Output the [x, y] coordinate of the center of the cell containing the given text.  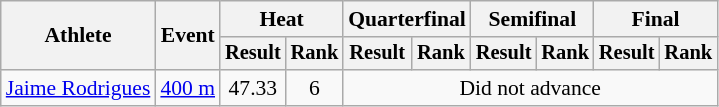
Did not advance [530, 88]
6 [315, 88]
47.33 [253, 88]
Final [656, 19]
Athlete [78, 36]
Jaime Rodrigues [78, 88]
Quarterfinal [407, 19]
Semifinal [532, 19]
Heat [282, 19]
400 m [188, 88]
Event [188, 36]
